Search for the cell housing the specified text and yield its [X, Y] center coordinate. 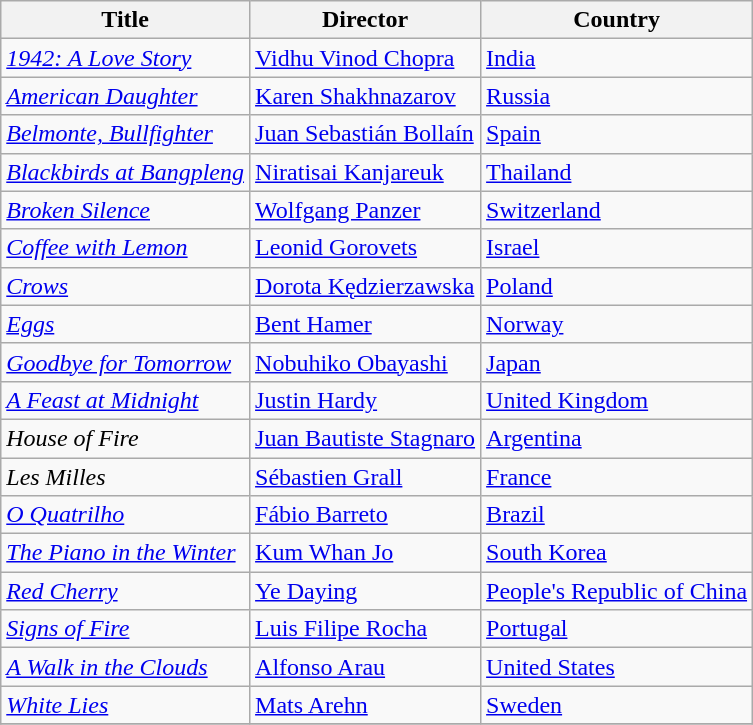
Sweden [617, 705]
Argentina [617, 438]
A Feast at Midnight [126, 400]
Wolfgang Panzer [366, 210]
South Korea [617, 553]
Israel [617, 248]
Spain [617, 134]
Signs of Fire [126, 629]
Coffee with Lemon [126, 248]
O Quatrilho [126, 515]
Switzerland [617, 210]
American Daughter [126, 96]
Crows [126, 286]
Leonid Gorovets [366, 248]
United Kingdom [617, 400]
Fábio Barreto [366, 515]
Poland [617, 286]
Portugal [617, 629]
Red Cherry [126, 591]
Mats Arehn [366, 705]
Justin Hardy [366, 400]
A Walk in the Clouds [126, 667]
Dorota Kędzierzawska [366, 286]
Karen Shakhnazarov [366, 96]
Broken Silence [126, 210]
Alfonso Arau [366, 667]
Thailand [617, 172]
Sébastien Grall [366, 477]
Title [126, 20]
Ye Daying [366, 591]
Country [617, 20]
France [617, 477]
Director [366, 20]
Niratisai Kanjareuk [366, 172]
Juan Bautiste Stagnaro [366, 438]
United States [617, 667]
Blackbirds at Bangpleng [126, 172]
White Lies [126, 705]
Brazil [617, 515]
Eggs [126, 324]
Bent Hamer [366, 324]
House of Fire [126, 438]
People's Republic of China [617, 591]
1942: A Love Story [126, 58]
Les Milles [126, 477]
Norway [617, 324]
Juan Sebastián Bollaín [366, 134]
Goodbye for Tomorrow [126, 362]
Kum Whan Jo [366, 553]
Japan [617, 362]
The Piano in the Winter [126, 553]
India [617, 58]
Belmonte, Bullfighter [126, 134]
Vidhu Vinod Chopra [366, 58]
Nobuhiko Obayashi [366, 362]
Luis Filipe Rocha [366, 629]
Russia [617, 96]
